From the cell containing the given text, extract its center point as [X, Y] coordinate. 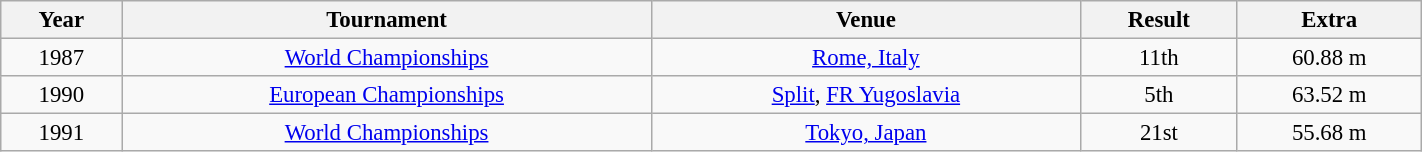
1987 [62, 58]
Venue [866, 20]
Year [62, 20]
European Championships [386, 95]
1990 [62, 95]
Extra [1329, 20]
Tokyo, Japan [866, 133]
21st [1160, 133]
55.68 m [1329, 133]
Rome, Italy [866, 58]
63.52 m [1329, 95]
Result [1160, 20]
1991 [62, 133]
5th [1160, 95]
Split, FR Yugoslavia [866, 95]
60.88 m [1329, 58]
11th [1160, 58]
Tournament [386, 20]
